Identify which cell holds the provided text, then report its (X, Y) central coordinate. 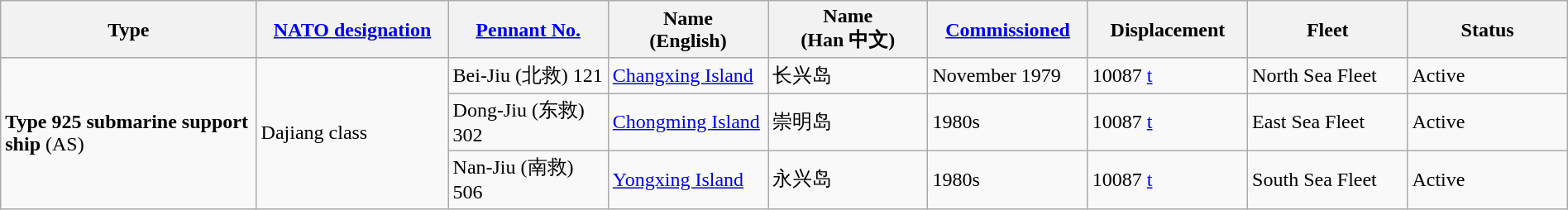
November 1979 (1007, 76)
Bei-Jiu (北救) 121 (528, 76)
Pennant No. (528, 30)
NATO designation (352, 30)
North Sea Fleet (1328, 76)
Dajiang class (352, 133)
Commissioned (1007, 30)
长兴岛 (849, 76)
Yongxing Island (688, 179)
Changxing Island (688, 76)
Nan-Jiu (南救) 506 (528, 179)
Displacement (1168, 30)
Chongming Island (688, 122)
East Sea Fleet (1328, 122)
Dong-Jiu (东救) 302 (528, 122)
Type 925 submarine support ship (AS) (129, 133)
Name(Han 中文) (849, 30)
崇明岛 (849, 122)
Type (129, 30)
South Sea Fleet (1328, 179)
Fleet (1328, 30)
Status (1487, 30)
Name(English) (688, 30)
永兴岛 (849, 179)
